Pinpoint the cell where the given text exists, returning its (X, Y) midpoint coordinate. 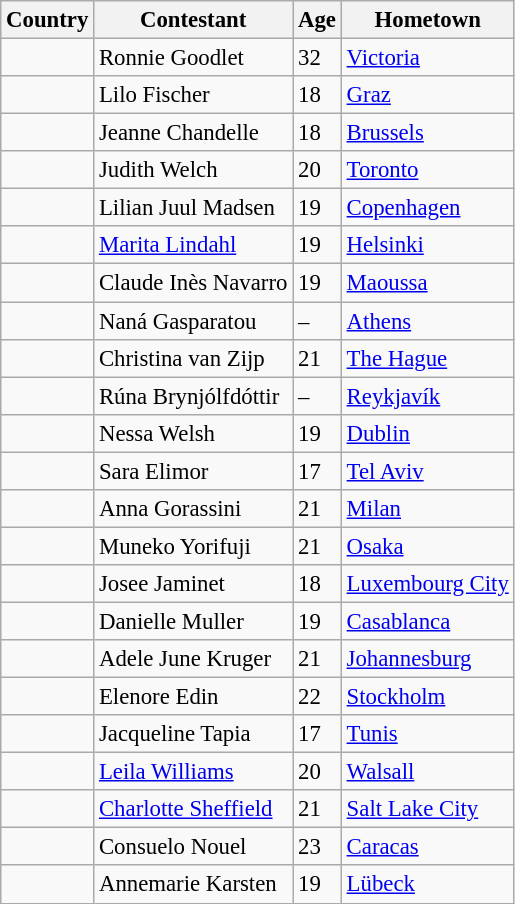
Milan (428, 509)
Osaka (428, 546)
Ronnie Goodlet (194, 58)
Luxembourg City (428, 584)
Athens (428, 321)
Lilo Fischer (194, 95)
Johannesburg (428, 659)
Age (318, 20)
The Hague (428, 358)
Graz (428, 95)
Toronto (428, 170)
Judith Welch (194, 170)
Lübeck (428, 885)
Adele June Kruger (194, 659)
Sara Elimor (194, 471)
Salt Lake City (428, 809)
Casablanca (428, 621)
Rúna Brynjólfdóttir (194, 396)
Elenore Edin (194, 697)
Contestant (194, 20)
Copenhagen (428, 208)
Anna Gorassini (194, 509)
Consuelo Nouel (194, 847)
Jacqueline Tapia (194, 734)
Maoussa (428, 283)
Naná Gasparatou (194, 321)
Marita Lindahl (194, 245)
Christina van Zijp (194, 358)
32 (318, 58)
Tel Aviv (428, 471)
Country (48, 20)
Lilian Juul Madsen (194, 208)
22 (318, 697)
Leila Williams (194, 772)
Danielle Muller (194, 621)
Jeanne Chandelle (194, 133)
Brussels (428, 133)
Reykjavík (428, 396)
Tunis (428, 734)
Dublin (428, 433)
23 (318, 847)
Walsall (428, 772)
Charlotte Sheffield (194, 809)
Josee Jaminet (194, 584)
Nessa Welsh (194, 433)
Muneko Yorifuji (194, 546)
Annemarie Karsten (194, 885)
Victoria (428, 58)
Stockholm (428, 697)
Helsinki (428, 245)
Caracas (428, 847)
Claude Inès Navarro (194, 283)
Hometown (428, 20)
